Search for the cell housing the specified text and yield its [x, y] center coordinate. 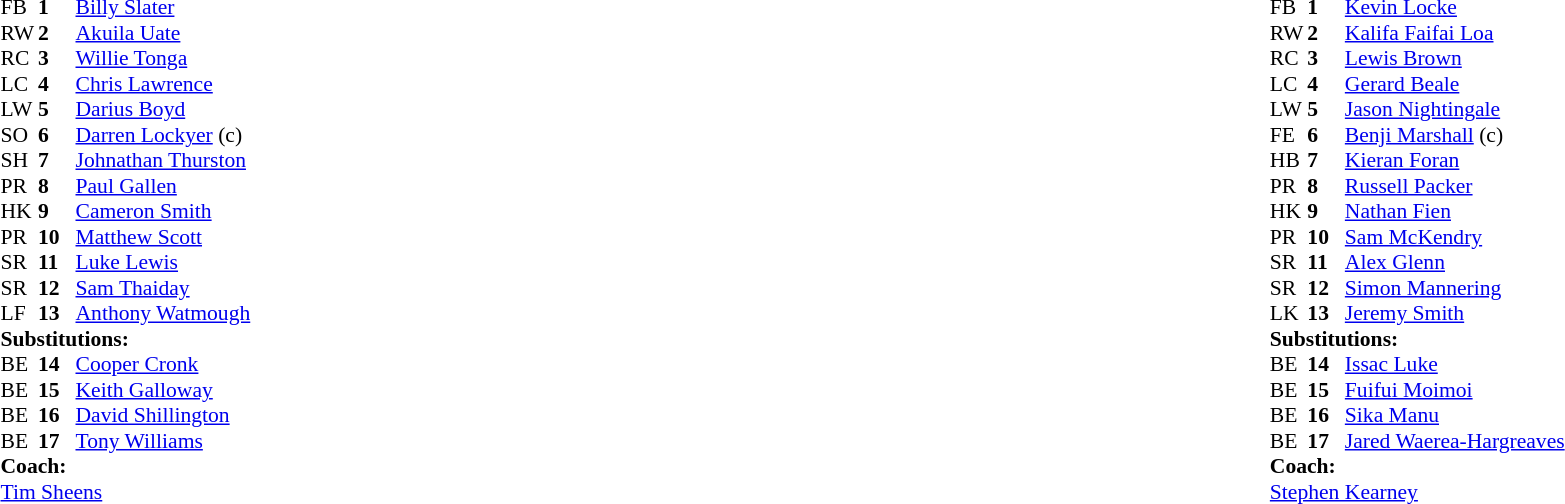
Keith Galloway [164, 390]
Sam Thaiday [164, 288]
LK [1289, 313]
Gerard Beale [1455, 84]
Jeremy Smith [1455, 313]
Jason Nightingale [1455, 109]
Darren Lockyer (c) [164, 135]
Johnathan Thurston [164, 161]
Paul Gallen [164, 186]
David Shillington [164, 415]
Alex Glenn [1455, 263]
SO [19, 135]
Darius Boyd [164, 109]
Cooper Cronk [164, 365]
HB [1289, 161]
LF [19, 313]
Sika Manu [1455, 415]
Sam McKendry [1455, 237]
Issac Luke [1455, 365]
Luke Lewis [164, 263]
Matthew Scott [164, 237]
Simon Mannering [1455, 288]
Willie Tonga [164, 59]
Akuila Uate [164, 33]
Kalifa Faifai Loa [1455, 33]
Russell Packer [1455, 186]
Jared Waerea-Hargreaves [1455, 441]
Chris Lawrence [164, 84]
FE [1289, 135]
Nathan Fien [1455, 211]
Fuifui Moimoi [1455, 390]
Kieran Foran [1455, 161]
Anthony Watmough [164, 313]
Lewis Brown [1455, 59]
Cameron Smith [164, 211]
Tony Williams [164, 441]
Benji Marshall (c) [1455, 135]
SH [19, 161]
